Detect which cell encompasses the target text, then output its (X, Y) center coordinate. 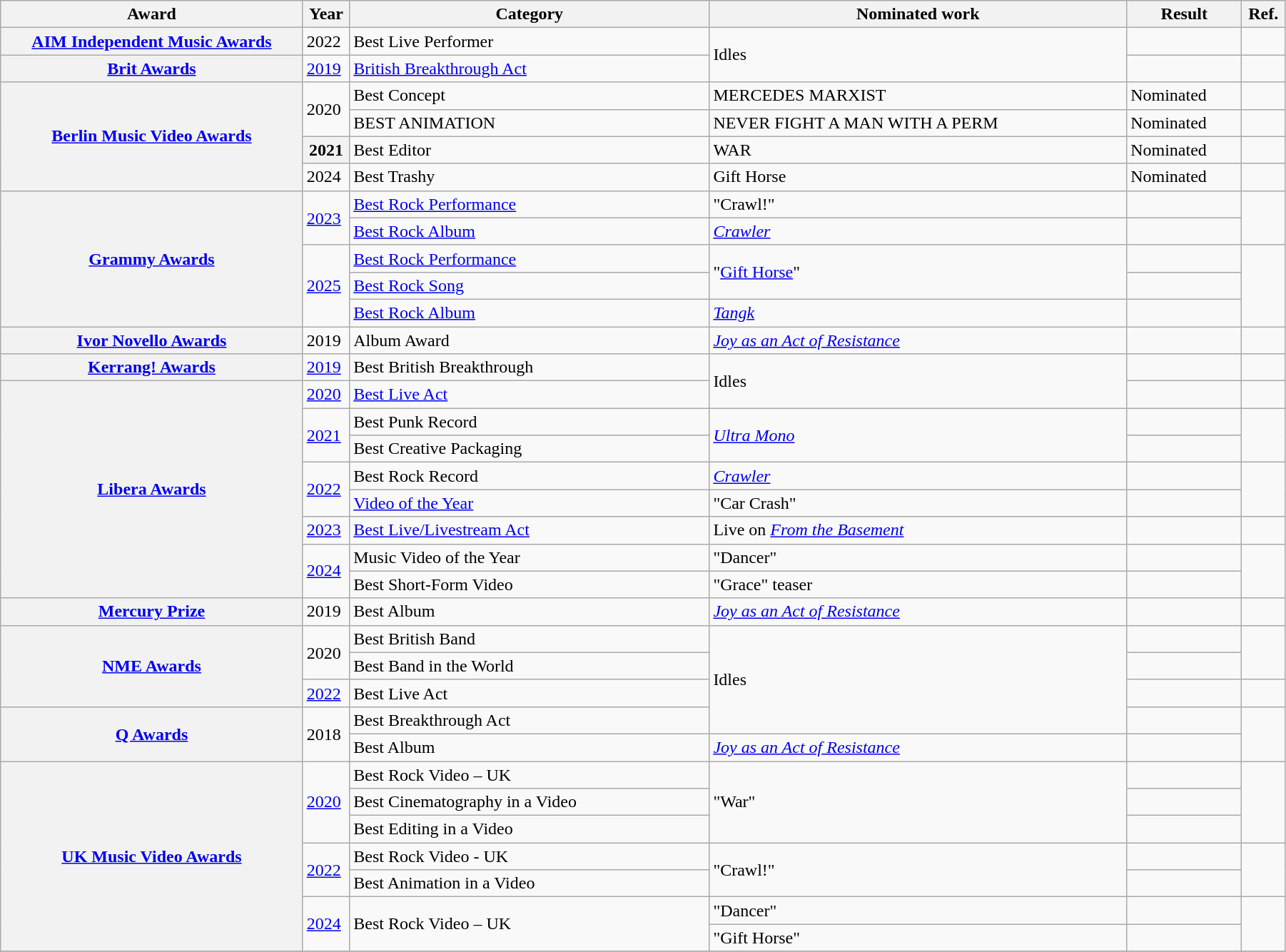
Best Editing in a Video (530, 829)
Brit Awards (151, 69)
Award (151, 14)
Album Award (530, 340)
Best Trashy (530, 177)
Best Short-Form Video (530, 584)
Best Rock Song (530, 285)
Ref. (1263, 14)
Best British Breakthrough (530, 368)
"War" (918, 801)
Ultra Mono (918, 435)
2025 (326, 285)
"Car Crash" (918, 503)
Best Rock Video - UK (530, 856)
2018 (326, 734)
Best Live Performer (530, 41)
British Breakthrough Act (530, 69)
Music Video of the Year (530, 557)
Ivor Novello Awards (151, 340)
Best Band in the World (530, 666)
Video of the Year (530, 503)
Best Cinematography in a Video (530, 802)
Kerrang! Awards (151, 368)
"Grace" teaser (918, 584)
Category (530, 14)
Gift Horse (918, 177)
AIM Independent Music Awards (151, 41)
Tangk (918, 313)
Best Creative Packaging (530, 449)
Libera Awards (151, 490)
Grammy Awards (151, 258)
Best Rock Record (530, 476)
Nominated work (918, 14)
Best Punk Record (530, 422)
Best Animation in a Video (530, 883)
BEST ANIMATION (530, 123)
Q Awards (151, 734)
Year (326, 14)
Best Breakthrough Act (530, 720)
Best Editor (530, 150)
Berlin Music Video Awards (151, 136)
MERCEDES MARXIST (918, 96)
UK Music Video Awards (151, 856)
NEVER FIGHT A MAN WITH A PERM (918, 123)
NME Awards (151, 666)
Best British Band (530, 639)
Best Concept (530, 96)
WAR (918, 150)
Live on From the Basement (918, 530)
Result (1185, 14)
Mercury Prize (151, 612)
Best Live/Livestream Act (530, 530)
